Identify which cell holds the provided text, then report its [X, Y] central coordinate. 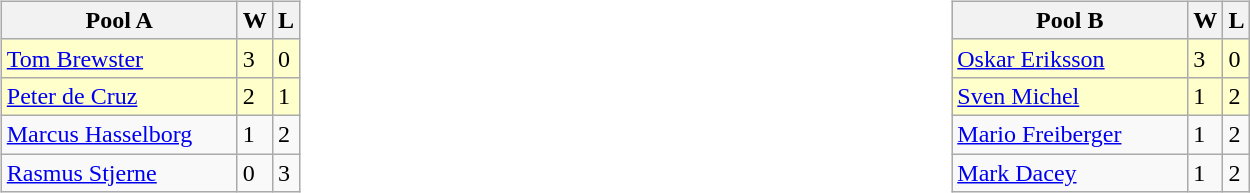
Rasmus Stjerne [119, 173]
Tom Brewster [119, 58]
Pool A [119, 20]
Sven Michel [1070, 96]
Peter de Cruz [119, 96]
Mario Freiberger [1070, 134]
Mark Dacey [1070, 173]
Oskar Eriksson [1070, 58]
Marcus Hasselborg [119, 134]
Pool B [1070, 20]
